Extract the (X, Y) coordinate from the center of the cell holding the provided text.  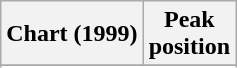
Chart (1999) (72, 34)
Peakposition (189, 34)
